From the cell containing the given text, extract its center point as (x, y) coordinate. 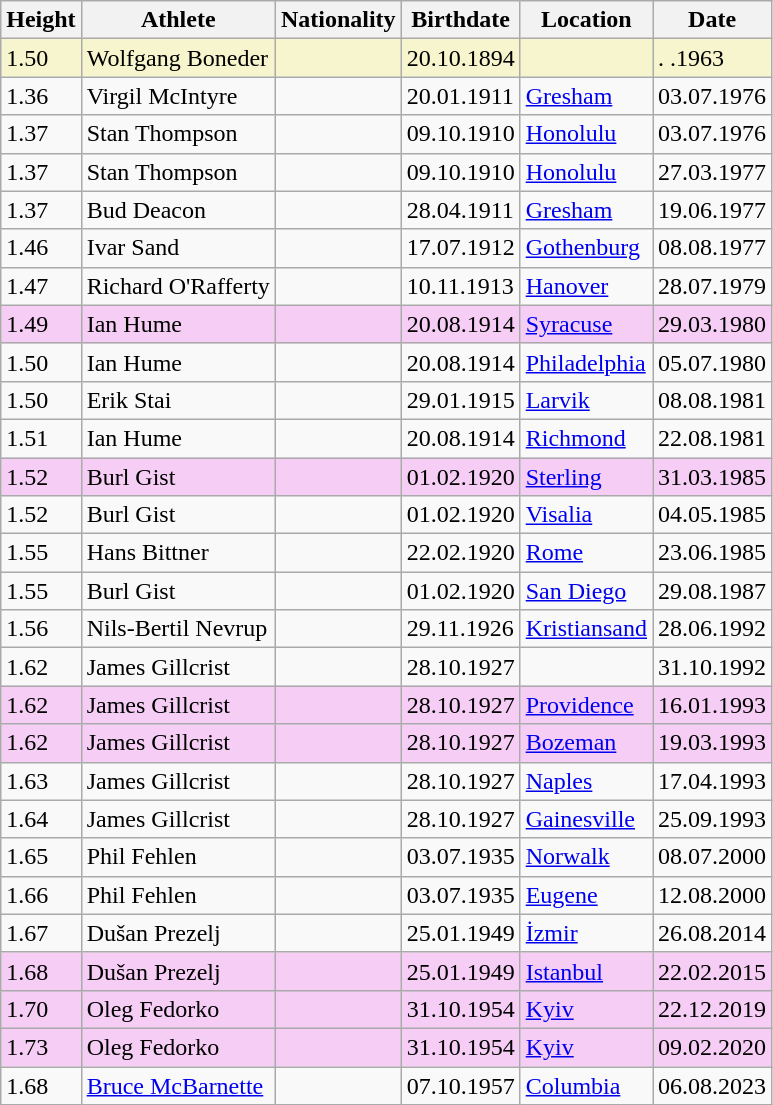
1.67 (41, 933)
17.04.1993 (712, 781)
Naples (586, 781)
19.06.1977 (712, 210)
Location (586, 20)
Visalia (586, 515)
22.12.2019 (712, 1009)
Height (41, 20)
Gothenburg (586, 248)
20.10.1894 (460, 58)
Erik Stai (178, 400)
29.03.1980 (712, 324)
23.06.1985 (712, 553)
08.08.1981 (712, 400)
1.63 (41, 781)
10.11.1913 (460, 286)
1.49 (41, 324)
. .1963 (712, 58)
1.56 (41, 629)
31.03.1985 (712, 477)
Istanbul (586, 971)
Birthdate (460, 20)
1.47 (41, 286)
San Diego (586, 591)
Ivar Sand (178, 248)
1.36 (41, 96)
1.66 (41, 895)
Hans Bittner (178, 553)
1.51 (41, 438)
19.03.1993 (712, 743)
05.07.1980 (712, 362)
12.08.2000 (712, 895)
29.01.1915 (460, 400)
1.46 (41, 248)
22.02.1920 (460, 553)
Date (712, 20)
Norwalk (586, 857)
1.73 (41, 1047)
16.01.1993 (712, 705)
Nationality (338, 20)
Gainesville (586, 819)
Nils-Bertil Nevrup (178, 629)
Bozeman (586, 743)
Bruce McBarnette (178, 1085)
28.04.1911 (460, 210)
Wolfgang Boneder (178, 58)
25.09.1993 (712, 819)
Larvik (586, 400)
Richard O'Rafferty (178, 286)
Sterling (586, 477)
Columbia (586, 1085)
Syracuse (586, 324)
08.07.2000 (712, 857)
22.08.1981 (712, 438)
Providence (586, 705)
Hanover (586, 286)
06.08.2023 (712, 1085)
29.11.1926 (460, 629)
1.65 (41, 857)
22.02.2015 (712, 971)
26.08.2014 (712, 933)
28.07.1979 (712, 286)
İzmir (586, 933)
28.06.1992 (712, 629)
17.07.1912 (460, 248)
07.10.1957 (460, 1085)
Kristiansand (586, 629)
29.08.1987 (712, 591)
Richmond (586, 438)
Rome (586, 553)
Virgil McIntyre (178, 96)
04.05.1985 (712, 515)
Bud Deacon (178, 210)
31.10.1992 (712, 667)
1.64 (41, 819)
27.03.1977 (712, 172)
20.01.1911 (460, 96)
Eugene (586, 895)
Athlete (178, 20)
1.70 (41, 1009)
Philadelphia (586, 362)
09.02.2020 (712, 1047)
08.08.1977 (712, 248)
